Pinpoint the cell where the given text exists, returning its [x, y] midpoint coordinate. 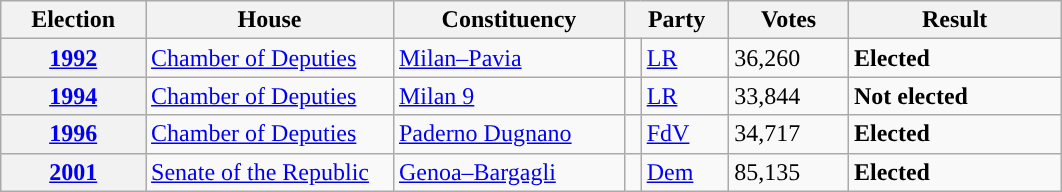
Election [74, 20]
Not elected [954, 96]
Dem [685, 172]
34,717 [789, 134]
Votes [789, 20]
Constituency [508, 20]
FdV [685, 134]
2001 [74, 172]
Result [954, 20]
Milan 9 [508, 96]
33,844 [789, 96]
Milan–Pavia [508, 58]
1992 [74, 58]
1994 [74, 96]
House [270, 20]
85,135 [789, 172]
Party [676, 20]
36,260 [789, 58]
Senate of the Republic [270, 172]
Genoa–Bargagli [508, 172]
1996 [74, 134]
Paderno Dugnano [508, 134]
